Extract the [X, Y] coordinate from the center of the cell holding the provided text.  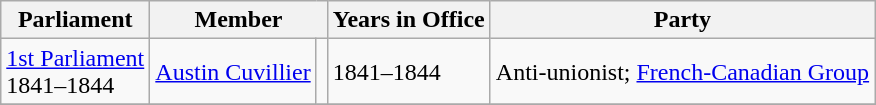
Austin Cuvillier [233, 72]
Anti-unionist; French-Canadian Group [682, 72]
Party [682, 20]
1st Parliament1841–1844 [76, 72]
1841–1844 [408, 72]
Parliament [76, 20]
Years in Office [408, 20]
Member [238, 20]
